Pinpoint the cell where the given text exists, returning its (x, y) midpoint coordinate. 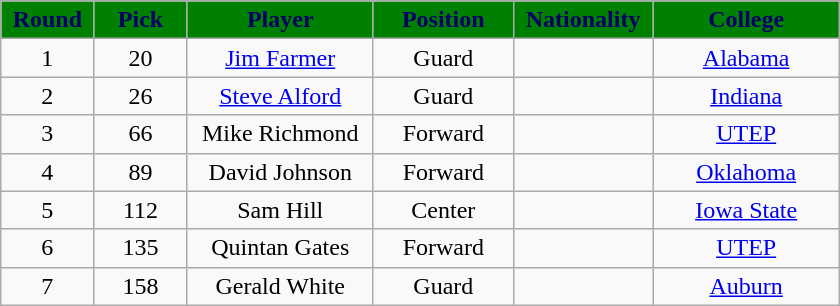
Auburn (746, 286)
David Johnson (280, 172)
112 (140, 210)
66 (140, 134)
158 (140, 286)
Round (48, 20)
3 (48, 134)
Gerald White (280, 286)
Position (443, 20)
Alabama (746, 58)
7 (48, 286)
Player (280, 20)
Indiana (746, 96)
20 (140, 58)
2 (48, 96)
26 (140, 96)
Center (443, 210)
5 (48, 210)
Mike Richmond (280, 134)
College (746, 20)
Steve Alford (280, 96)
Iowa State (746, 210)
Pick (140, 20)
Oklahoma (746, 172)
89 (140, 172)
Jim Farmer (280, 58)
Quintan Gates (280, 248)
6 (48, 248)
1 (48, 58)
Sam Hill (280, 210)
Nationality (583, 20)
135 (140, 248)
4 (48, 172)
